Scan for the cell matching the given text and deliver its [X, Y] coordinate at center. 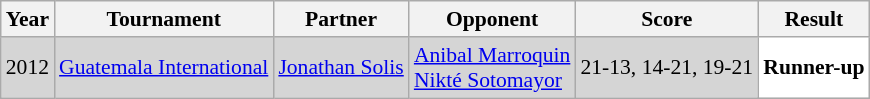
Score [666, 19]
Opponent [492, 19]
Result [814, 19]
21-13, 14-21, 19-21 [666, 68]
Anibal Marroquin Nikté Sotomayor [492, 68]
Tournament [164, 19]
2012 [28, 68]
Year [28, 19]
Runner-up [814, 68]
Jonathan Solis [340, 68]
Guatemala International [164, 68]
Partner [340, 19]
